Return (x, y) of the center of cell containing provided text 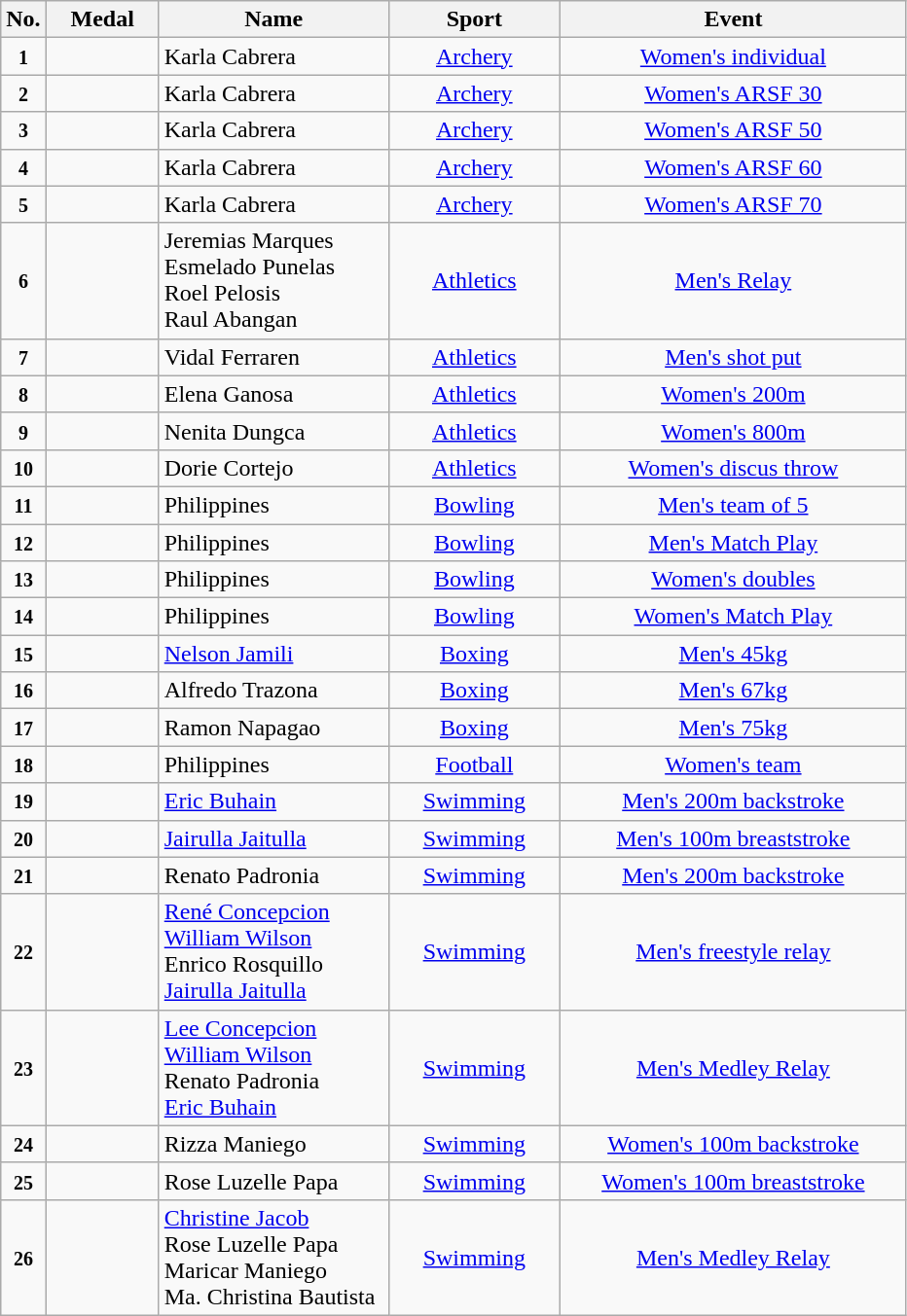
Women's 100m backstroke (733, 1144)
Nelson Jamili (273, 654)
26 (23, 1257)
Eric Buhain (273, 801)
25 (23, 1181)
6 (23, 280)
Women's 200m (733, 394)
Alfredo Trazona (273, 691)
Men's freestyle relay (733, 951)
9 (23, 431)
22 (23, 951)
Women's ARSF 70 (733, 204)
Women's ARSF 50 (733, 130)
12 (23, 542)
19 (23, 801)
18 (23, 765)
Men's 45kg (733, 654)
Football (474, 765)
Women's ARSF 60 (733, 167)
Women's doubles (733, 580)
Men's 100m breaststroke (733, 838)
Event (733, 19)
Women's 800m (733, 431)
Men's Relay (733, 280)
8 (23, 394)
2 (23, 93)
Women's 100m breaststroke (733, 1181)
Vidal Ferraren (273, 357)
Medal (102, 19)
16 (23, 691)
Renato Padronia (273, 875)
Ramon Napagao (273, 728)
Rose Luzelle Papa (273, 1181)
Men's shot put (733, 357)
11 (23, 505)
Sport (474, 19)
Men's 75kg (733, 728)
14 (23, 617)
20 (23, 838)
7 (23, 357)
3 (23, 130)
Christine JacobRose Luzelle PapaMaricar ManiegoMa. Christina Bautista (273, 1257)
10 (23, 468)
Women's Match Play (733, 617)
17 (23, 728)
Men's team of 5 (733, 505)
Men's 67kg (733, 691)
Women's discus throw (733, 468)
Rizza Maniego (273, 1144)
Name (273, 19)
Women's ARSF 30 (733, 93)
13 (23, 580)
Dorie Cortejo (273, 468)
1 (23, 56)
Women's team (733, 765)
René ConcepcionWilliam WilsonEnrico RosquilloJairulla Jaitulla (273, 951)
Elena Ganosa (273, 394)
15 (23, 654)
No. (23, 19)
Women's individual (733, 56)
23 (23, 1068)
Men's Match Play (733, 542)
24 (23, 1144)
Jeremias MarquesEsmelado PunelasRoel PelosisRaul Abangan (273, 280)
5 (23, 204)
21 (23, 875)
Lee ConcepcionWilliam WilsonRenato PadroniaEric Buhain (273, 1068)
4 (23, 167)
Jairulla Jaitulla (273, 838)
Nenita Dungca (273, 431)
